Return the (X, Y) coordinate for the center point of the cell that contains the specified text.  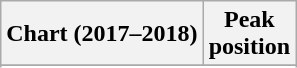
Peakposition (249, 34)
Chart (2017–2018) (102, 34)
